Extract the [X, Y] coordinate from the center of the cell holding the provided text.  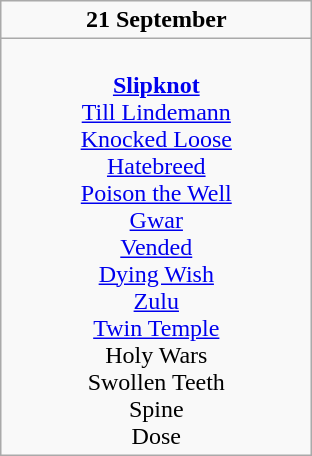
Slipknot Till Lindemann Knocked Loose Hatebreed Poison the Well Gwar Vended Dying Wish Zulu Twin Temple Holy Wars Swollen Teeth Spine Dose [156, 247]
21 September [156, 20]
